For the text-containing cell, return its midpoint in [x, y] coordinate format. 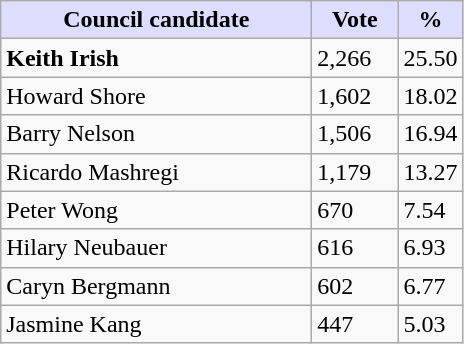
6.93 [430, 248]
Caryn Bergmann [156, 286]
Ricardo Mashregi [156, 172]
Keith Irish [156, 58]
1,179 [355, 172]
13.27 [430, 172]
Barry Nelson [156, 134]
5.03 [430, 324]
2,266 [355, 58]
25.50 [430, 58]
6.77 [430, 286]
Hilary Neubauer [156, 248]
670 [355, 210]
Peter Wong [156, 210]
16.94 [430, 134]
1,602 [355, 96]
Jasmine Kang [156, 324]
Vote [355, 20]
447 [355, 324]
616 [355, 248]
% [430, 20]
602 [355, 286]
Howard Shore [156, 96]
7.54 [430, 210]
Council candidate [156, 20]
18.02 [430, 96]
1,506 [355, 134]
